For the text-containing cell, return its midpoint in [X, Y] coordinate format. 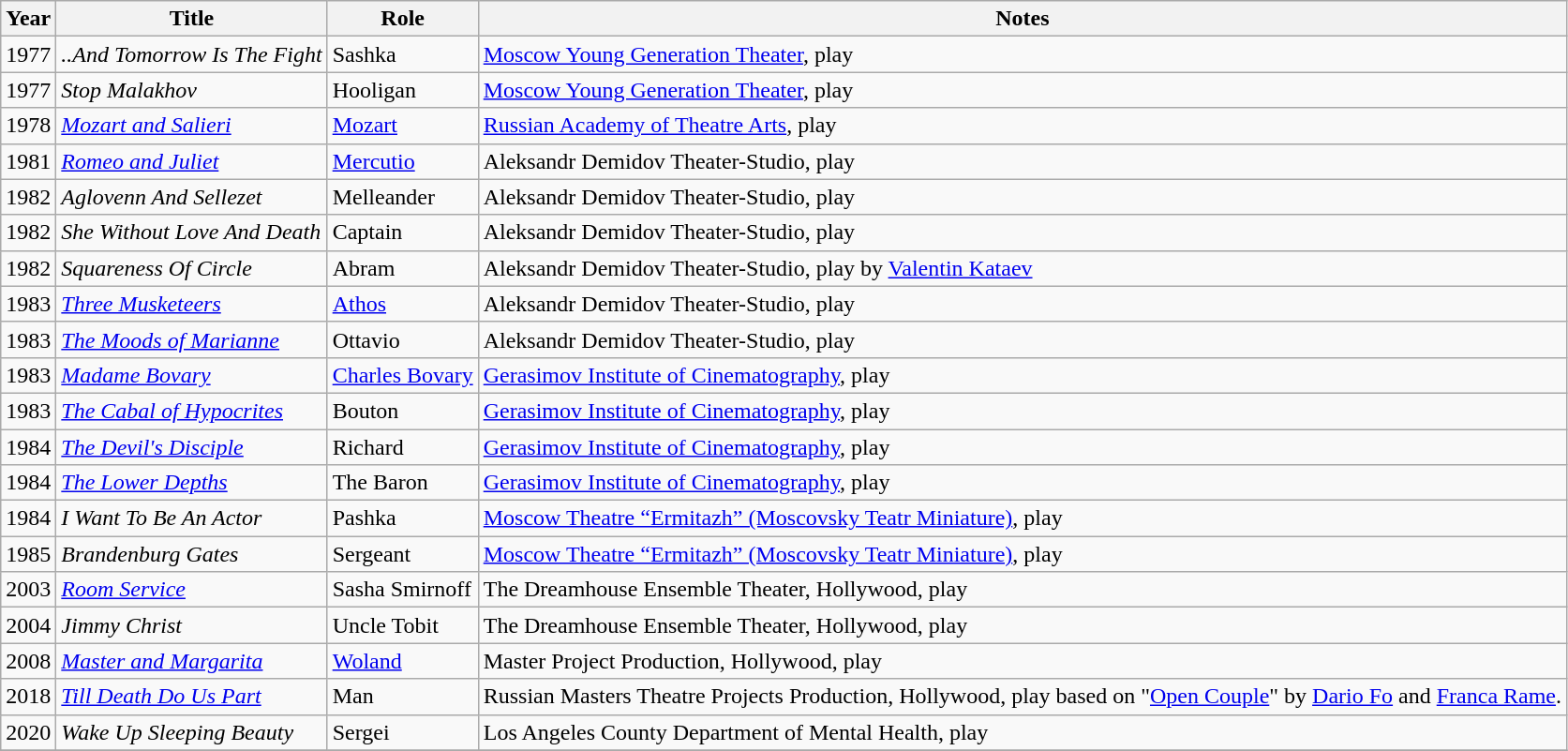
Uncle Tobit [403, 625]
Mozart and Salieri [191, 126]
2008 [28, 661]
1978 [28, 126]
Richard [403, 447]
Brandenburg Gates [191, 554]
Captain [403, 233]
Master Project Production, Hollywood, play [1022, 661]
Room Service [191, 590]
Mercutio [403, 161]
Till Death Do Us Part [191, 697]
Title [191, 19]
Los Angeles County Department of Mental Health, play [1022, 732]
Aglovenn And Sellezet [191, 197]
Madame Bovary [191, 375]
2003 [28, 590]
2020 [28, 732]
..And Tomorrow Is The Fight [191, 54]
The Lower Depths [191, 483]
Hooligan [403, 90]
I Want To Be An Actor [191, 518]
Ottavio [403, 339]
Aleksandr Demidov Theater-Studio, play by Valentin Kataev [1022, 268]
Three Musketeers [191, 304]
The Cabal of Hypocrites [191, 411]
Charles Bovary [403, 375]
Master and Margarita [191, 661]
Bouton [403, 411]
Athos [403, 304]
Stop Malakhov [191, 90]
Jimmy Christ [191, 625]
Sergei [403, 732]
2018 [28, 697]
She Without Love And Death [191, 233]
1985 [28, 554]
Notes [1022, 19]
2004 [28, 625]
Year [28, 19]
Abram [403, 268]
The Devil's Disciple [191, 447]
The Baron [403, 483]
Russian Academy of Theatre Arts, play [1022, 126]
Mozart [403, 126]
Role [403, 19]
Romeo and Juliet [191, 161]
Squareness Of Circle [191, 268]
Pashka [403, 518]
Sashka [403, 54]
Melleander [403, 197]
Man [403, 697]
Woland [403, 661]
Sasha Smirnoff [403, 590]
The Moods of Marianne [191, 339]
Wake Up Sleeping Beauty [191, 732]
Sergeant [403, 554]
1981 [28, 161]
Russian Masters Theatre Projects Production, Hollywood, play based on "Open Couple" by Dario Fo and Franca Rame. [1022, 697]
